From the cell containing the given text, extract its center point as (X, Y) coordinate. 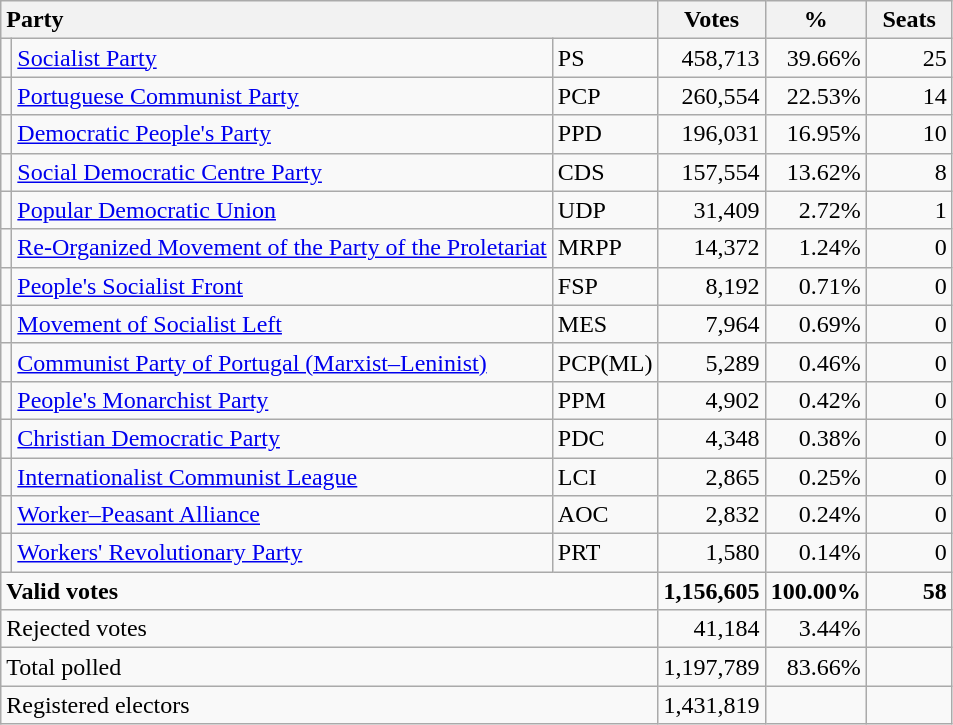
13.62% (816, 172)
157,554 (712, 172)
0.71% (816, 286)
16.95% (816, 134)
Votes (712, 20)
8,192 (712, 286)
Workers' Revolutionary Party (282, 553)
2.72% (816, 210)
People's Monarchist Party (282, 400)
4,902 (712, 400)
1,431,819 (712, 705)
0.46% (816, 362)
0.24% (816, 515)
Internationalist Communist League (282, 477)
4,348 (712, 438)
AOC (605, 515)
260,554 (712, 96)
PDC (605, 438)
25 (909, 58)
Popular Democratic Union (282, 210)
5,289 (712, 362)
Social Democratic Centre Party (282, 172)
% (816, 20)
7,964 (712, 324)
0.25% (816, 477)
0.69% (816, 324)
1.24% (816, 248)
1 (909, 210)
MRPP (605, 248)
1,580 (712, 553)
3.44% (816, 629)
Valid votes (330, 591)
100.00% (816, 591)
22.53% (816, 96)
196,031 (712, 134)
CDS (605, 172)
0.38% (816, 438)
Total polled (330, 667)
2,865 (712, 477)
Portuguese Communist Party (282, 96)
Movement of Socialist Left (282, 324)
14 (909, 96)
83.66% (816, 667)
Registered electors (330, 705)
Worker–Peasant Alliance (282, 515)
PCP (605, 96)
Democratic People's Party (282, 134)
Party (330, 20)
0.42% (816, 400)
Rejected votes (330, 629)
PPD (605, 134)
Communist Party of Portugal (Marxist–Leninist) (282, 362)
Seats (909, 20)
41,184 (712, 629)
PCP(ML) (605, 362)
Christian Democratic Party (282, 438)
10 (909, 134)
UDP (605, 210)
PPM (605, 400)
39.66% (816, 58)
458,713 (712, 58)
LCI (605, 477)
Re-Organized Movement of the Party of the Proletariat (282, 248)
1,197,789 (712, 667)
FSP (605, 286)
PRT (605, 553)
31,409 (712, 210)
Socialist Party (282, 58)
58 (909, 591)
8 (909, 172)
2,832 (712, 515)
1,156,605 (712, 591)
0.14% (816, 553)
PS (605, 58)
MES (605, 324)
14,372 (712, 248)
People's Socialist Front (282, 286)
